Return the (X, Y) coordinate for the center point of the cell that contains the specified text.  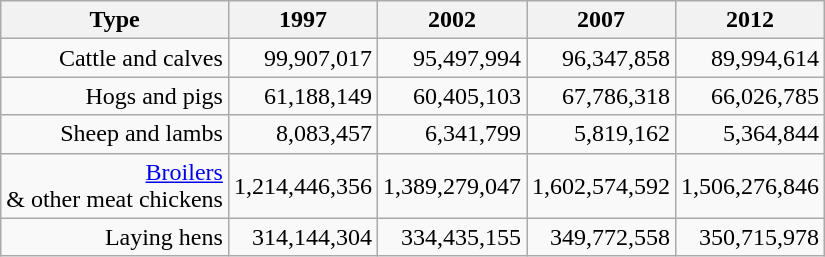
66,026,785 (750, 96)
Hogs and pigs (115, 96)
96,347,858 (602, 58)
Cattle and calves (115, 58)
67,786,318 (602, 96)
Broilers& other meat chickens (115, 186)
Laying hens (115, 237)
8,083,457 (302, 134)
5,819,162 (602, 134)
334,435,155 (452, 237)
6,341,799 (452, 134)
99,907,017 (302, 58)
61,188,149 (302, 96)
1,214,446,356 (302, 186)
1997 (302, 20)
350,715,978 (750, 237)
Sheep and lambs (115, 134)
60,405,103 (452, 96)
95,497,994 (452, 58)
Type (115, 20)
1,389,279,047 (452, 186)
89,994,614 (750, 58)
349,772,558 (602, 237)
1,506,276,846 (750, 186)
1,602,574,592 (602, 186)
5,364,844 (750, 134)
314,144,304 (302, 237)
2007 (602, 20)
2002 (452, 20)
2012 (750, 20)
